Provide the (X, Y) coordinate of the cell's center where the given text is located.  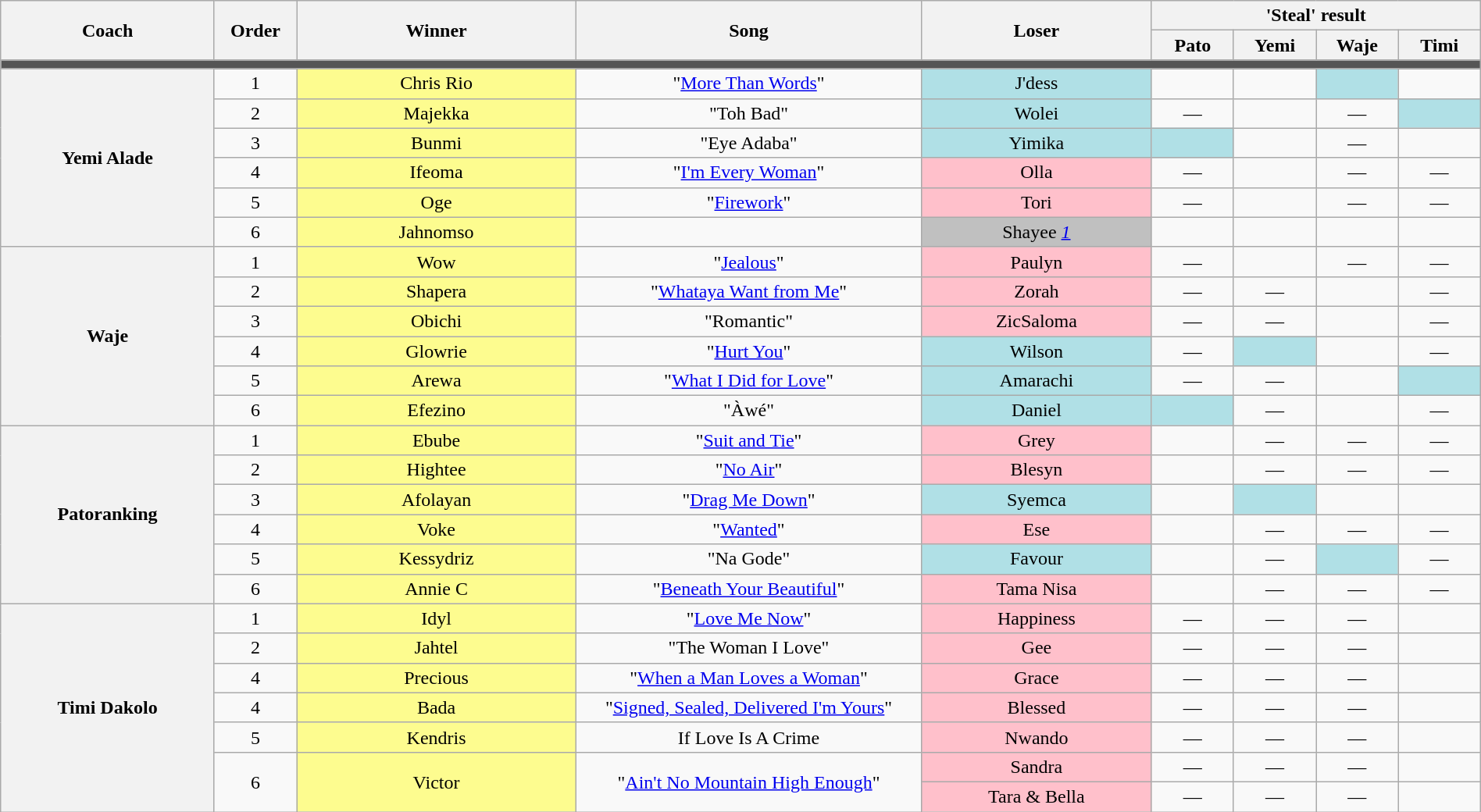
Jahtel (437, 648)
Timi (1439, 45)
Obichi (437, 321)
Blessed (1037, 707)
Voke (437, 529)
"Jealous" (748, 262)
Annie C (437, 589)
Song (748, 30)
Gee (1037, 648)
Ifeoma (437, 173)
"Whataya Want from Me" (748, 291)
Bunmi (437, 143)
Amarachi (1037, 381)
Kendris (437, 737)
"The Woman I Love" (748, 648)
"Eye Adaba" (748, 143)
Jahnomso (437, 232)
Olla (1037, 173)
"No Air" (748, 470)
Chris Rio (437, 84)
Glowrie (437, 351)
"Hurt You" (748, 351)
Zorah (1037, 291)
Paulyn (1037, 262)
Loser (1037, 30)
Majekka (437, 113)
Yemi Alade (108, 158)
Idyl (437, 618)
"More Than Words" (748, 84)
Afolayan (437, 500)
Blesyn (1037, 470)
Pato (1192, 45)
"I'm Every Woman" (748, 173)
Bada (437, 707)
'Steal' result (1315, 16)
Hightee (437, 470)
Ese (1037, 529)
ZicSaloma (1037, 321)
Efezino (437, 411)
Syemca (1037, 500)
"Firework" (748, 202)
"Suit and Tie" (748, 440)
Timi Dakolo (108, 707)
Coach (108, 30)
"What I Did for Love" (748, 381)
"Wanted" (748, 529)
Tama Nisa (1037, 589)
If Love Is A Crime (748, 737)
Kessydriz (437, 559)
"Romantic" (748, 321)
"Signed, Sealed, Delivered I'm Yours" (748, 707)
Order (255, 30)
Shayee 1 (1037, 232)
"Love Me Now" (748, 618)
Wow (437, 262)
Shapera (437, 291)
"Àwé" (748, 411)
Favour (1037, 559)
Yemi (1275, 45)
Tori (1037, 202)
"Drag Me Down" (748, 500)
Winner (437, 30)
Yimika (1037, 143)
Grace (1037, 678)
Daniel (1037, 411)
Ebube (437, 440)
Wilson (1037, 351)
Tara & Bella (1037, 796)
"When a Man Loves a Woman" (748, 678)
Wolei (1037, 113)
Patoranking (108, 515)
Sandra (1037, 767)
Oge (437, 202)
Victor (437, 782)
Precious (437, 678)
Grey (1037, 440)
Arewa (437, 381)
Happiness (1037, 618)
"Na Gode" (748, 559)
"Beneath Your Beautiful" (748, 589)
Nwando (1037, 737)
"Ain't No Mountain High Enough" (748, 782)
J'dess (1037, 84)
"Toh Bad" (748, 113)
